Scan for the cell matching the given text and deliver its (x, y) coordinate at center. 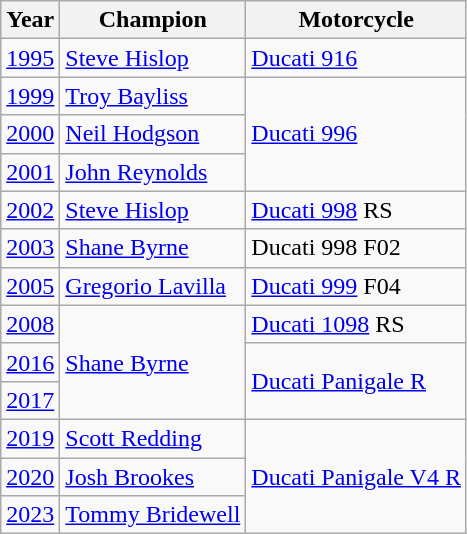
2019 (30, 438)
2000 (30, 134)
Ducati 1098 RS (356, 324)
2023 (30, 515)
Gregorio Lavilla (153, 286)
Ducati 916 (356, 58)
2003 (30, 248)
Ducati 998 F02 (356, 248)
John Reynolds (153, 172)
Ducati Panigale R (356, 381)
Neil Hodgson (153, 134)
1999 (30, 96)
Ducati 999 F04 (356, 286)
Tommy Bridewell (153, 515)
Year (30, 20)
1995 (30, 58)
Champion (153, 20)
2001 (30, 172)
Ducati 998 RS (356, 210)
Motorcycle (356, 20)
Troy Bayliss (153, 96)
2016 (30, 362)
2020 (30, 477)
2005 (30, 286)
Josh Brookes (153, 477)
2008 (30, 324)
2017 (30, 400)
Scott Redding (153, 438)
2002 (30, 210)
Ducati 996 (356, 134)
Ducati Panigale V4 R (356, 476)
